Output the (x, y) coordinate of the center of the cell containing the given text.  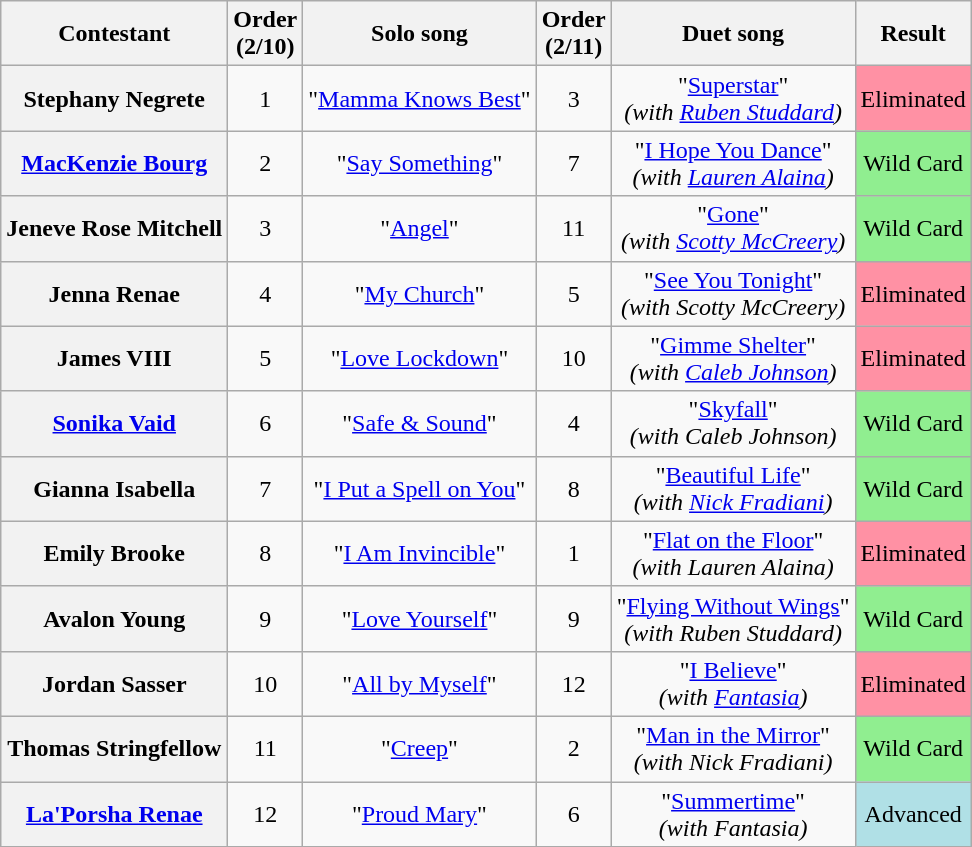
Thomas Stringfellow (114, 748)
Duet song (733, 34)
Emily Brooke (114, 554)
"Skyfall"(with Caleb Johnson) (733, 424)
"Angel" (420, 228)
"Gone"(with Scotty McCreery) (733, 228)
Sonika Vaid (114, 424)
"See You Tonight"(with Scotty McCreery) (733, 294)
"Flat on the Floor"(with Lauren Alaina) (733, 554)
"I Hope You Dance"(with Lauren Alaina) (733, 164)
"I Believe"(with Fantasia) (733, 684)
Jeneve Rose Mitchell (114, 228)
"I Put a Spell on You" (420, 488)
"Flying Without Wings"(with Ruben Studdard) (733, 618)
Gianna Isabella (114, 488)
Jordan Sasser (114, 684)
"My Church" (420, 294)
"Say Something" (420, 164)
Stephany Negrete (114, 98)
"All by Myself" (420, 684)
Jenna Renae (114, 294)
James VIII (114, 358)
"Safe & Sound" (420, 424)
"I Am Invincible" (420, 554)
"Man in the Mirror"(with Nick Fradiani) (733, 748)
"Mamma Knows Best" (420, 98)
Avalon Young (114, 618)
"Love Lockdown" (420, 358)
Advanced (913, 814)
Solo song (420, 34)
"Beautiful Life"(with Nick Fradiani) (733, 488)
La'Porsha Renae (114, 814)
"Love Yourself" (420, 618)
Order(2/10) (266, 34)
"Gimme Shelter"(with Caleb Johnson) (733, 358)
Order(2/11) (574, 34)
"Superstar"(with Ruben Studdard) (733, 98)
"Summertime"(with Fantasia) (733, 814)
"Proud Mary" (420, 814)
"Creep" (420, 748)
Contestant (114, 34)
MacKenzie Bourg (114, 164)
Result (913, 34)
